Output the (x, y) coordinate of the center of the cell containing the given text.  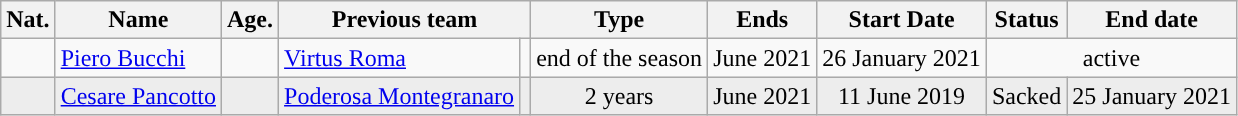
Previous team (405, 20)
Start Date (902, 20)
Type (620, 20)
Poderosa Montegranaro (400, 96)
25 January 2021 (1152, 96)
active (1111, 58)
11 June 2019 (902, 96)
Ends (762, 20)
Cesare Pancotto (138, 96)
end of the season (620, 58)
Piero Bucchi (138, 58)
End date (1152, 20)
2 years (620, 96)
Sacked (1026, 96)
26 January 2021 (902, 58)
Status (1026, 20)
Virtus Roma (400, 58)
Name (138, 20)
Nat. (28, 20)
Age. (250, 20)
